Search for the cell housing the specified text and yield its (x, y) center coordinate. 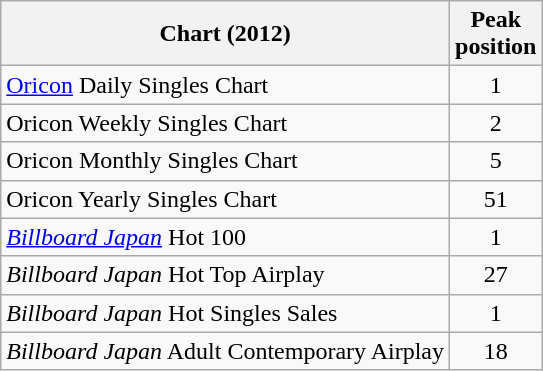
Oricon Yearly Singles Chart (226, 199)
Oricon Monthly Singles Chart (226, 161)
Chart (2012) (226, 34)
Billboard Japan Adult Contemporary Airplay (226, 351)
2 (496, 123)
5 (496, 161)
Peakposition (496, 34)
Billboard Japan Hot Top Airplay (226, 275)
Billboard Japan Hot Singles Sales (226, 313)
Billboard Japan Hot 100 (226, 237)
Oricon Daily Singles Chart (226, 85)
27 (496, 275)
Oricon Weekly Singles Chart (226, 123)
18 (496, 351)
51 (496, 199)
